Find where the given text appears and provide that cell's center as [X, Y] coordinate. 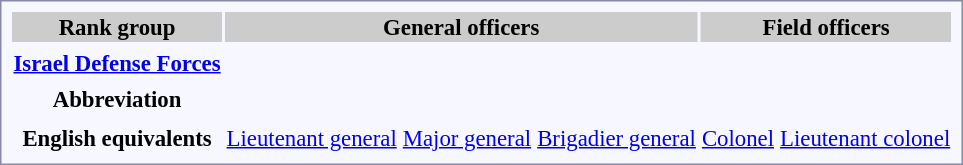
General officers [461, 27]
Israel Defense Forces [117, 63]
Lieutenant colonel [866, 138]
Colonel [738, 138]
Brigadier general [617, 138]
English equivalents [117, 138]
Major general [466, 138]
Lieutenant general [312, 138]
Abbreviation [117, 99]
Rank group [117, 27]
Field officers [826, 27]
